Output the [x, y] coordinate of the center of the cell containing the given text.  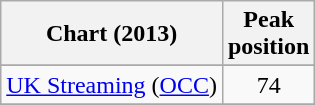
Chart (2013) [112, 34]
Peakposition [268, 34]
UK Streaming (OCC) [112, 85]
74 [268, 85]
